Identify which cell holds the provided text, then report its [X, Y] central coordinate. 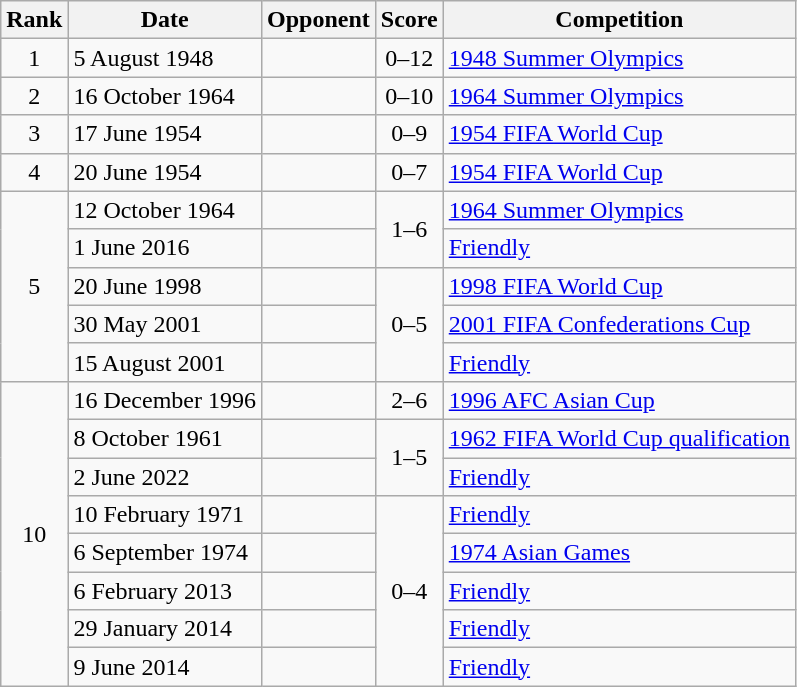
0–7 [409, 172]
4 [34, 172]
1998 FIFA World Cup [619, 286]
2–6 [409, 400]
16 December 1996 [165, 400]
5 August 1948 [165, 58]
12 October 1964 [165, 210]
20 June 1998 [165, 286]
Score [409, 20]
0–12 [409, 58]
0–5 [409, 324]
1974 Asian Games [619, 553]
0–4 [409, 591]
1 June 2016 [165, 248]
9 June 2014 [165, 667]
10 [34, 533]
1962 FIFA World Cup qualification [619, 438]
1948 Summer Olympics [619, 58]
8 October 1961 [165, 438]
2 June 2022 [165, 477]
10 February 1971 [165, 515]
29 January 2014 [165, 629]
2 [34, 96]
30 May 2001 [165, 324]
2001 FIFA Confederations Cup [619, 324]
3 [34, 134]
6 February 2013 [165, 591]
1–6 [409, 229]
Rank [34, 20]
6 September 1974 [165, 553]
0–10 [409, 96]
Opponent [319, 20]
1996 AFC Asian Cup [619, 400]
1 [34, 58]
5 [34, 286]
Date [165, 20]
15 August 2001 [165, 362]
16 October 1964 [165, 96]
Competition [619, 20]
17 June 1954 [165, 134]
20 June 1954 [165, 172]
1–5 [409, 457]
0–9 [409, 134]
